Detect which cell encompasses the target text, then output its [x, y] center coordinate. 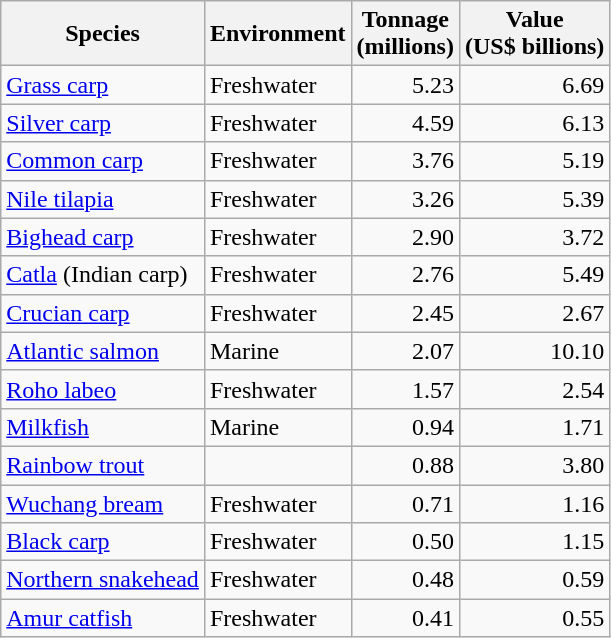
3.76 [405, 161]
2.45 [405, 313]
2.67 [534, 313]
Bighead carp [103, 237]
Amur catfish [103, 618]
Species [103, 34]
2.90 [405, 237]
Catla (Indian carp) [103, 275]
3.80 [534, 465]
4.59 [405, 123]
3.72 [534, 237]
0.59 [534, 580]
0.71 [405, 503]
5.23 [405, 85]
5.19 [534, 161]
5.49 [534, 275]
Environment [278, 34]
Black carp [103, 542]
0.94 [405, 427]
Northern snakehead [103, 580]
Silver carp [103, 123]
Common carp [103, 161]
3.26 [405, 199]
Wuchang bream [103, 503]
2.76 [405, 275]
6.13 [534, 123]
0.41 [405, 618]
Atlantic salmon [103, 351]
Crucian carp [103, 313]
Milkfish [103, 427]
2.54 [534, 389]
0.50 [405, 542]
Tonnage(millions) [405, 34]
0.48 [405, 580]
6.69 [534, 85]
0.88 [405, 465]
5.39 [534, 199]
10.10 [534, 351]
1.71 [534, 427]
Nile tilapia [103, 199]
0.55 [534, 618]
Grass carp [103, 85]
Value(US$ billions) [534, 34]
1.16 [534, 503]
Roho labeo [103, 389]
1.15 [534, 542]
Rainbow trout [103, 465]
2.07 [405, 351]
1.57 [405, 389]
